Scan for the cell matching the given text and deliver its [x, y] coordinate at center. 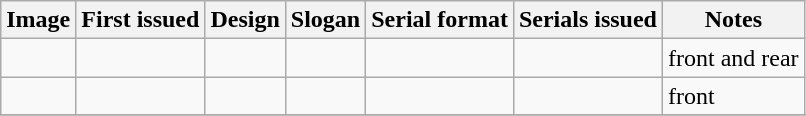
front and rear [733, 58]
Slogan [325, 20]
front [733, 96]
Image [38, 20]
Notes [733, 20]
Serials issued [588, 20]
First issued [140, 20]
Serial format [440, 20]
Design [245, 20]
